Scan for the cell matching the given text and deliver its (X, Y) coordinate at center. 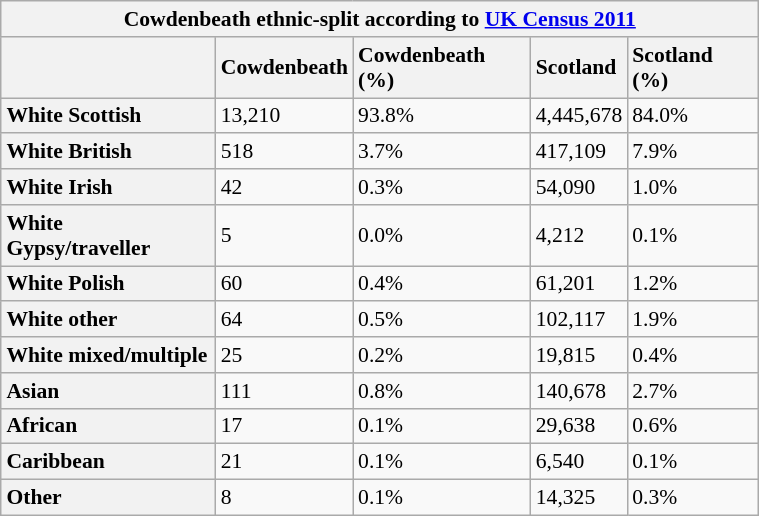
29,638 (579, 426)
White Polish (108, 284)
17 (284, 426)
6,540 (579, 462)
0.5% (442, 320)
19,815 (579, 355)
8 (284, 498)
Asian (108, 391)
4,445,678 (579, 116)
61,201 (579, 284)
25 (284, 355)
21 (284, 462)
2.7% (692, 391)
Cowdenbeath (%) (442, 68)
1.0% (692, 187)
102,117 (579, 320)
0.6% (692, 426)
3.7% (442, 152)
Scotland (579, 68)
93.8% (442, 116)
1.2% (692, 284)
60 (284, 284)
64 (284, 320)
0.8% (442, 391)
0.0% (442, 236)
14,325 (579, 498)
Caribbean (108, 462)
54,090 (579, 187)
1.9% (692, 320)
White Scottish (108, 116)
7.9% (692, 152)
Cowdenbeath (284, 68)
4,212 (579, 236)
White Irish (108, 187)
5 (284, 236)
111 (284, 391)
140,678 (579, 391)
White other (108, 320)
African (108, 426)
0.2% (442, 355)
Cowdenbeath ethnic-split according to UK Census 2011 (380, 19)
Scotland (%) (692, 68)
White British (108, 152)
White mixed/multiple (108, 355)
Other (108, 498)
417,109 (579, 152)
13,210 (284, 116)
White Gypsy/traveller (108, 236)
42 (284, 187)
84.0% (692, 116)
518 (284, 152)
